Search for the cell housing the specified text and yield its (X, Y) center coordinate. 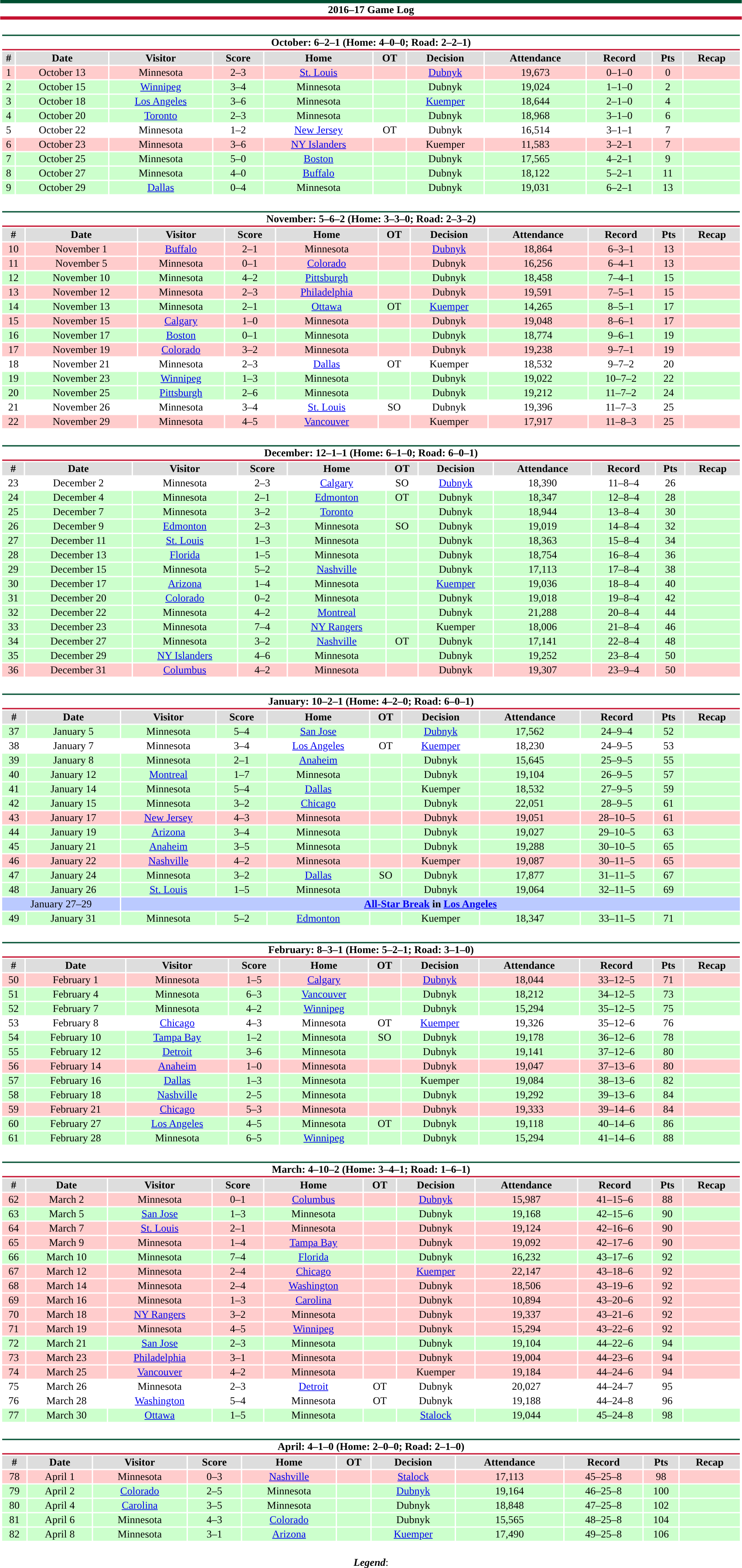
79 (14, 1491)
1–7 (242, 774)
19,064 (530, 889)
104 (661, 1520)
November 5 (81, 264)
0–2 (262, 598)
18 (13, 364)
April 4 (60, 1506)
22–8–4 (623, 641)
2–6 (250, 393)
March 26 (66, 1386)
19,031 (535, 188)
5–0 (238, 159)
16,232 (526, 1257)
February 21 (76, 1109)
December 15 (78, 570)
70 (14, 1315)
10,894 (526, 1300)
39–13–6 (616, 1095)
January 14 (73, 789)
19,178 (529, 1038)
11,583 (535, 144)
January 26 (73, 889)
19,022 (538, 379)
17,565 (535, 159)
45–24–8 (615, 1415)
January 21 (73, 847)
6–5 (254, 1138)
3–1–0 (619, 115)
19,396 (538, 407)
February 1 (76, 980)
41–14–6 (616, 1138)
4–2–1 (619, 159)
36–12–6 (616, 1038)
19,326 (529, 1023)
42–17–6 (615, 1242)
2016–17 Game Log (371, 10)
15,987 (526, 1200)
19,188 (526, 1401)
January 19 (73, 832)
43–20–6 (615, 1300)
February 4 (76, 994)
39–14–6 (616, 1109)
62 (14, 1200)
19,337 (526, 1315)
15–8–4 (623, 541)
19,019 (542, 526)
March 18 (66, 1315)
7–4–1 (621, 278)
17,877 (530, 876)
19,048 (538, 321)
74 (14, 1372)
37–13–6 (616, 1066)
November 17 (81, 335)
44–24–6 (615, 1372)
January: 10–2–1 (Home: 4–2–0; Road: 6–0–1) (371, 702)
37 (14, 732)
January 8 (73, 760)
November 15 (81, 321)
18,968 (535, 115)
1 (9, 73)
27 (13, 541)
18,212 (529, 994)
35 (13, 656)
November 13 (81, 306)
April 6 (60, 1520)
18,390 (542, 483)
18,754 (542, 555)
February 8 (76, 1023)
43–18–6 (615, 1271)
24–9–5 (616, 746)
8–5–1 (621, 306)
19,292 (529, 1095)
December 23 (78, 627)
43–17–6 (615, 1257)
30–11–5 (616, 861)
16 (13, 335)
18,848 (509, 1506)
19,027 (530, 832)
11–8–4 (623, 483)
19,044 (526, 1415)
February 27 (76, 1124)
18,644 (535, 102)
66 (14, 1257)
81 (14, 1520)
March 30 (66, 1415)
March 25 (66, 1372)
47 (14, 876)
3 (9, 102)
8 (9, 173)
47–25–8 (603, 1506)
19,238 (538, 350)
3–2–1 (619, 144)
51 (13, 994)
March 5 (66, 1214)
18,506 (526, 1286)
5 (9, 130)
44–24–7 (615, 1386)
17,141 (542, 641)
February: 8–3–1 (Home: 5–2–1; Road: 3–1–0) (371, 950)
4–6 (262, 656)
December 9 (78, 526)
33 (13, 627)
11–8–3 (621, 421)
18,864 (538, 249)
19–8–4 (623, 598)
19,004 (526, 1358)
November 23 (81, 379)
49–25–8 (603, 1534)
1–1–0 (619, 87)
19,051 (530, 818)
11–7–3 (621, 407)
23–8–4 (623, 656)
February 14 (76, 1066)
October: 6–2–1 (Home: 4–0–0; Road: 2–2–1) (371, 43)
January 5 (73, 732)
March 19 (66, 1329)
22,147 (526, 1271)
April 2 (60, 1491)
18,006 (542, 627)
44–24–8 (615, 1401)
March 10 (66, 1257)
64 (14, 1229)
40–14–6 (616, 1124)
18,044 (529, 980)
March 28 (66, 1401)
32–11–5 (616, 889)
72 (14, 1344)
November: 5–6–2 (Home: 3–3–0; Road: 2–3–2) (371, 219)
9–6–1 (621, 335)
21 (13, 407)
March 23 (66, 1358)
0–4 (238, 188)
48–25–8 (603, 1520)
January 7 (73, 746)
February 28 (76, 1138)
54 (13, 1038)
0 (668, 73)
6–2–1 (619, 188)
14 (13, 306)
28–9–5 (616, 803)
January 22 (73, 861)
18,944 (542, 512)
58 (13, 1095)
33–11–5 (616, 918)
35–12–5 (616, 1009)
0–3 (214, 1477)
19,036 (542, 584)
19,018 (542, 598)
April 1 (60, 1477)
December 7 (78, 512)
20–8–4 (623, 612)
100 (661, 1491)
16,256 (538, 264)
February 16 (76, 1080)
12–8–4 (623, 497)
43–21–6 (615, 1315)
19,024 (535, 87)
October 13 (62, 73)
41–15–6 (615, 1200)
19,252 (542, 656)
8–6–1 (621, 321)
19,141 (529, 1052)
20,027 (526, 1386)
14,265 (538, 306)
13–8–4 (623, 512)
19,118 (529, 1124)
44–23–6 (615, 1358)
March: 4–10–2 (Home: 3–4–1; Road: 1–6–1) (371, 1170)
October 18 (62, 102)
23 (13, 483)
9–7–1 (621, 350)
6–3 (254, 994)
January 24 (73, 876)
15,565 (509, 1520)
21,288 (542, 612)
March 9 (66, 1242)
March 14 (66, 1286)
0–1–0 (619, 73)
November 10 (81, 278)
6–3–1 (621, 249)
86 (669, 1124)
December 22 (78, 612)
18,230 (530, 746)
19,212 (538, 393)
42–16–6 (615, 1229)
18,774 (538, 335)
44–22–6 (615, 1344)
29–10–5 (616, 832)
23–9–4 (623, 670)
October 23 (62, 144)
March 21 (66, 1344)
46–25–8 (603, 1491)
31 (13, 598)
November 12 (81, 292)
18,122 (535, 173)
10–7–2 (621, 379)
October 22 (62, 130)
95 (667, 1386)
96 (667, 1401)
March 12 (66, 1271)
December 4 (78, 497)
12 (13, 278)
March 7 (66, 1229)
35–12–6 (616, 1023)
19,124 (526, 1229)
March 16 (66, 1300)
24–9–4 (616, 732)
December 2 (78, 483)
October 15 (62, 87)
18–8–4 (623, 584)
5–3 (254, 1109)
January 27–29 (61, 904)
December 29 (78, 656)
December 31 (78, 670)
43 (14, 818)
5–2–1 (619, 173)
6–4–1 (621, 264)
30–10–5 (616, 847)
34–12–5 (616, 994)
10 (13, 249)
November 29 (81, 421)
19,047 (529, 1066)
16,514 (535, 130)
December 27 (78, 641)
3–1–1 (619, 130)
45–25–8 (603, 1477)
41 (14, 789)
33–12–5 (616, 980)
25–9–5 (616, 760)
April: 4–1–0 (Home: 2–0–0; Road: 2–1–0) (371, 1447)
27–9–5 (616, 789)
19,673 (535, 73)
45 (14, 847)
All-Star Break in Los Angeles (431, 904)
102 (661, 1506)
December 11 (78, 541)
November 21 (81, 364)
19,168 (526, 1214)
19,333 (529, 1109)
15,645 (530, 760)
19,184 (526, 1372)
April 8 (60, 1534)
February 12 (76, 1052)
October 27 (62, 173)
26–9–5 (616, 774)
42–15–6 (615, 1214)
19,164 (509, 1491)
19,591 (538, 292)
29 (13, 570)
16–8–4 (623, 555)
October 25 (62, 159)
19,084 (529, 1080)
22,051 (530, 803)
7–5–1 (621, 292)
106 (661, 1534)
18,363 (542, 541)
February 7 (76, 1009)
January 12 (73, 774)
December 13 (78, 555)
17,490 (509, 1534)
November 25 (81, 393)
21–8–4 (623, 627)
19,087 (530, 861)
56 (13, 1066)
11–7–2 (621, 393)
19,092 (526, 1242)
December 20 (78, 598)
March 2 (66, 1200)
19,288 (530, 847)
4–0 (238, 173)
December 17 (78, 584)
January 15 (73, 803)
January 17 (73, 818)
14–8–4 (623, 526)
October 20 (62, 115)
November 26 (81, 407)
9–7–2 (621, 364)
17,562 (530, 732)
February 10 (76, 1038)
77 (14, 1415)
37–12–6 (616, 1052)
68 (14, 1286)
17–8–4 (623, 570)
28–10–5 (616, 818)
43–22–6 (615, 1329)
February 18 (76, 1095)
49 (14, 918)
19,307 (542, 670)
2–1–0 (619, 102)
60 (13, 1124)
38–13–6 (616, 1080)
October 29 (62, 188)
January 31 (73, 918)
November 19 (81, 350)
17,917 (538, 421)
18,458 (538, 278)
43–19–6 (615, 1286)
December: 12–1–1 (Home: 6–1–0; Road: 6–0–1) (371, 453)
November 1 (81, 249)
39 (14, 760)
31–11–5 (616, 876)
